Output the (X, Y) coordinate of the center of the cell containing the given text.  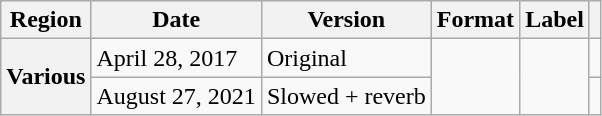
Version (346, 20)
Slowed + reverb (346, 96)
Various (46, 77)
Date (176, 20)
August 27, 2021 (176, 96)
Region (46, 20)
Label (555, 20)
Original (346, 58)
Format (475, 20)
April 28, 2017 (176, 58)
